Detect which cell encompasses the target text, then output its (X, Y) center coordinate. 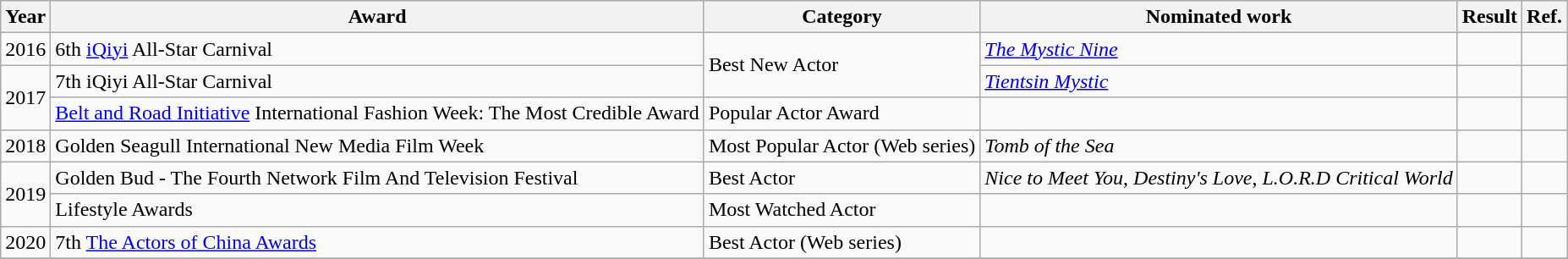
Year (25, 17)
2018 (25, 146)
Ref. (1544, 17)
Golden Bud - The Fourth Network Film And Television Festival (377, 178)
Category (842, 17)
2017 (25, 97)
Nice to Meet You, Destiny's Love, L.O.R.D Critical World (1219, 178)
2019 (25, 194)
Lifestyle Awards (377, 210)
7th iQiyi All-Star Carnival (377, 81)
Popular Actor Award (842, 113)
Belt and Road Initiative International Fashion Week: The Most Credible Award (377, 113)
Best New Actor (842, 65)
7th The Actors of China Awards (377, 242)
6th iQiyi All-Star Carnival (377, 49)
Tomb of the Sea (1219, 146)
Most Watched Actor (842, 210)
2016 (25, 49)
Result (1489, 17)
Nominated work (1219, 17)
Award (377, 17)
Golden Seagull International New Media Film Week (377, 146)
Best Actor (842, 178)
Best Actor (Web series) (842, 242)
2020 (25, 242)
Most Popular Actor (Web series) (842, 146)
Tientsin Mystic (1219, 81)
The Mystic Nine (1219, 49)
